Find where the given text appears and provide that cell's center as (x, y) coordinate. 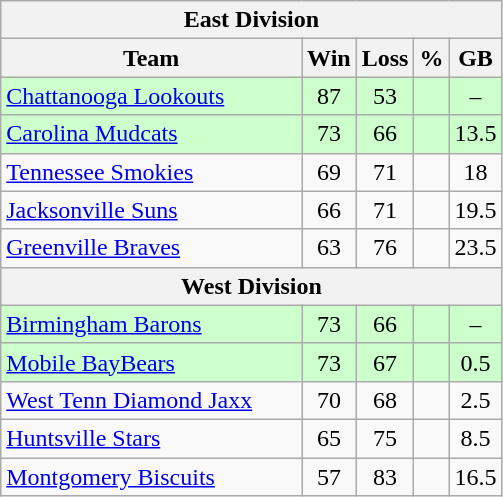
2.5 (476, 400)
% (432, 58)
East Division (252, 20)
8.5 (476, 438)
GB (476, 58)
Jacksonville Suns (152, 210)
75 (385, 438)
68 (385, 400)
16.5 (476, 477)
13.5 (476, 134)
70 (330, 400)
Mobile BayBears (152, 362)
63 (330, 248)
Team (152, 58)
76 (385, 248)
West Tenn Diamond Jaxx (152, 400)
Chattanooga Lookouts (152, 96)
18 (476, 172)
Tennessee Smokies (152, 172)
23.5 (476, 248)
Montgomery Biscuits (152, 477)
65 (330, 438)
69 (330, 172)
Carolina Mudcats (152, 134)
West Division (252, 286)
0.5 (476, 362)
Loss (385, 58)
19.5 (476, 210)
Huntsville Stars (152, 438)
Win (330, 58)
57 (330, 477)
Birmingham Barons (152, 324)
87 (330, 96)
53 (385, 96)
83 (385, 477)
67 (385, 362)
Greenville Braves (152, 248)
